Provide the (X, Y) coordinate of the cell's center where the given text is located.  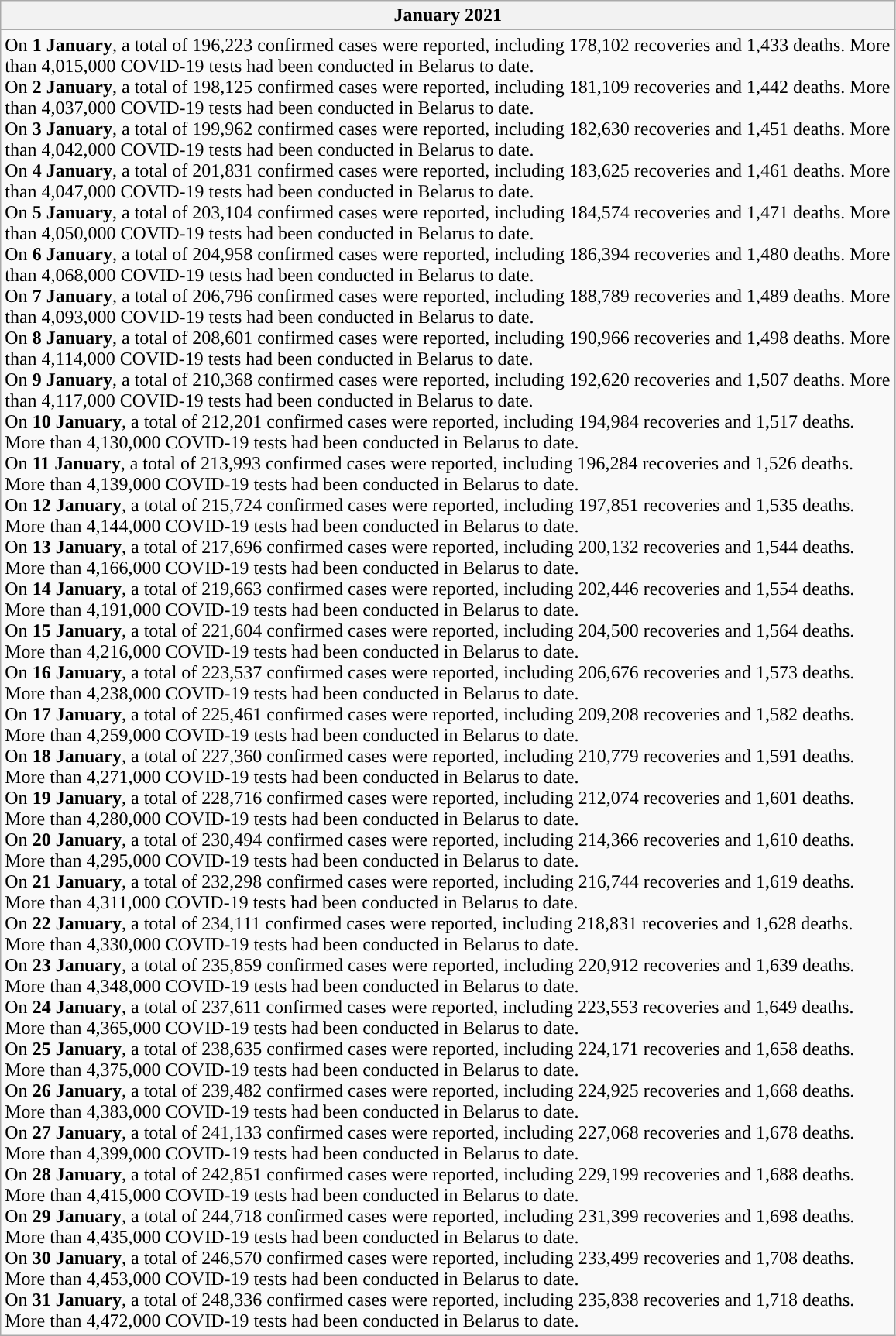
January 2021 (448, 15)
